Capture the cell that displays the provided text and extract its (X, Y) central coordinate. 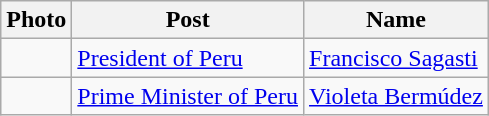
Violeta Bermúdez (396, 96)
Prime Minister of Peru (188, 96)
President of Peru (188, 58)
Name (396, 20)
Francisco Sagasti (396, 58)
Photo (36, 20)
Post (188, 20)
